From the cell containing the given text, extract its center point as [x, y] coordinate. 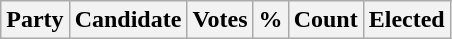
Elected [406, 20]
Party [35, 20]
Candidate [128, 20]
Votes [220, 20]
Count [326, 20]
% [270, 20]
